Return [X, Y] of the center of cell containing provided text 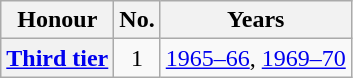
No. [137, 20]
Third tier [58, 58]
Honour [58, 20]
1 [137, 58]
Years [256, 20]
1965–66, 1969–70 [256, 58]
